Identify which cell holds the provided text, then report its [X, Y] central coordinate. 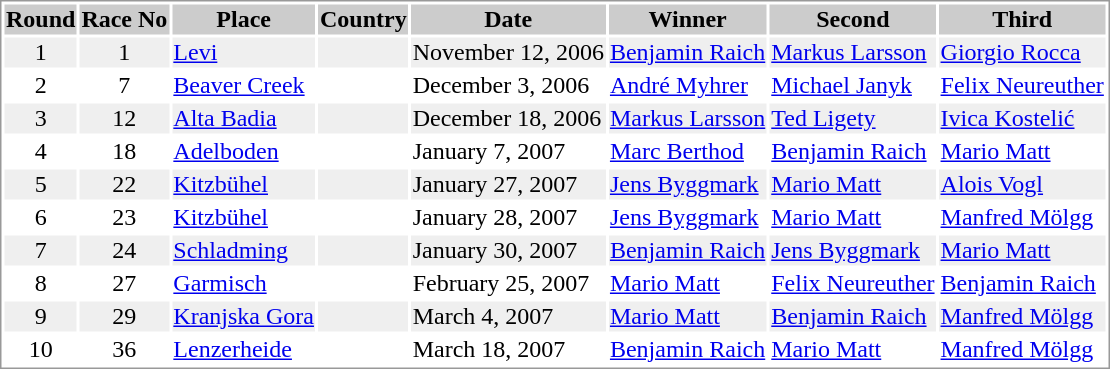
6 [40, 217]
27 [124, 283]
Kranjska Gora [244, 317]
January 30, 2007 [508, 251]
Second [853, 19]
2 [40, 85]
November 12, 2006 [508, 53]
Ted Ligety [853, 119]
18 [124, 151]
Winner [687, 19]
10 [40, 349]
December 3, 2006 [508, 85]
Place [244, 19]
Date [508, 19]
24 [124, 251]
February 25, 2007 [508, 283]
22 [124, 185]
Adelboden [244, 151]
André Myhrer [687, 85]
Beaver Creek [244, 85]
5 [40, 185]
Schladming [244, 251]
Alta Badia [244, 119]
4 [40, 151]
3 [40, 119]
January 7, 2007 [508, 151]
January 28, 2007 [508, 217]
December 18, 2006 [508, 119]
23 [124, 217]
12 [124, 119]
Lenzerheide [244, 349]
March 4, 2007 [508, 317]
9 [40, 317]
Marc Berthod [687, 151]
Giorgio Rocca [1022, 53]
Third [1022, 19]
Levi [244, 53]
March 18, 2007 [508, 349]
Alois Vogl [1022, 185]
36 [124, 349]
January 27, 2007 [508, 185]
Round [40, 19]
29 [124, 317]
Ivica Kostelić [1022, 119]
Race No [124, 19]
Garmisch [244, 283]
Country [363, 19]
Michael Janyk [853, 85]
8 [40, 283]
